Return [x, y] of the center of cell containing provided text 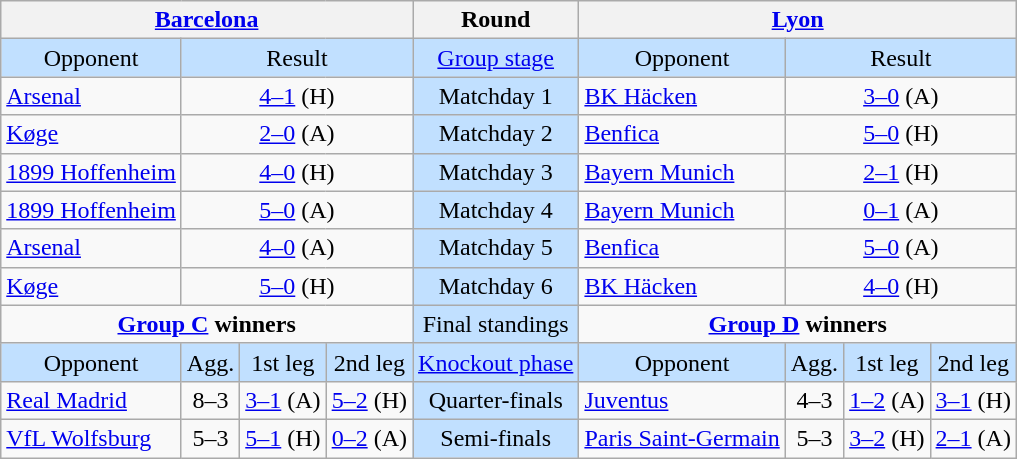
Juventus [682, 400]
Barcelona [207, 20]
Group D winners [798, 324]
Paris Saint-Germain [682, 438]
3–0 (A) [900, 96]
Matchday 2 [496, 134]
Semi-finals [496, 438]
Lyon [798, 20]
Matchday 5 [496, 248]
5–2 (H) [369, 400]
Quarter-finals [496, 400]
0–2 (A) [369, 438]
Final standings [496, 324]
Group stage [496, 58]
0–1 (A) [900, 210]
2–1 (A) [973, 438]
Matchday 6 [496, 286]
8–3 [210, 400]
VfL Wolfsburg [92, 438]
Real Madrid [92, 400]
3–2 (H) [887, 438]
1–2 (A) [887, 400]
5–1 (H) [283, 438]
4–1 (H) [296, 96]
Knockout phase [496, 362]
4–3 [814, 400]
Matchday 4 [496, 210]
Matchday 1 [496, 96]
4–0 (A) [296, 248]
2–1 (H) [900, 172]
3–1 (A) [283, 400]
Matchday 3 [496, 172]
3–1 (H) [973, 400]
Round [496, 20]
2–0 (A) [296, 134]
Group C winners [207, 324]
